Return [X, Y] of the center of cell containing provided text 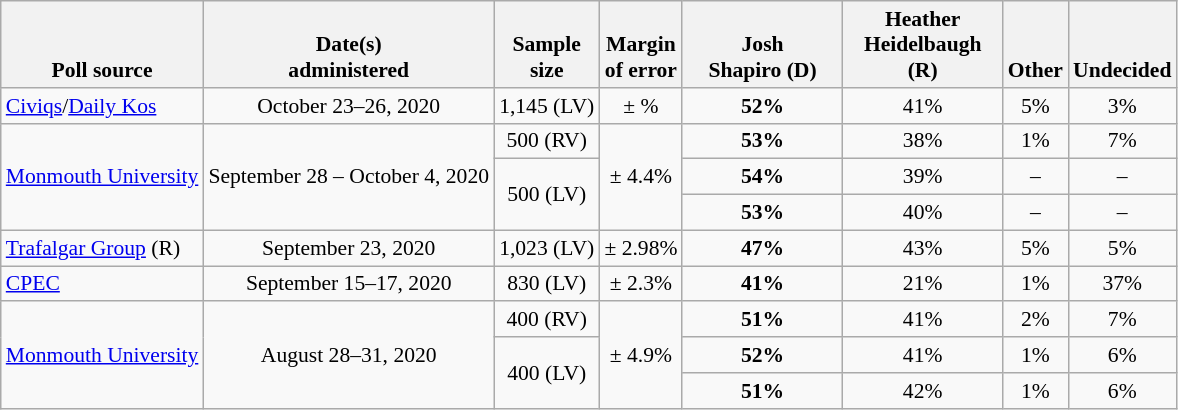
39% [923, 177]
40% [923, 213]
October 23–26, 2020 [348, 106]
400 (LV) [546, 372]
± 4.9% [640, 356]
± 2.98% [640, 248]
1,145 (LV) [546, 106]
August 28–31, 2020 [348, 356]
± 4.4% [640, 176]
Other [1036, 44]
54% [762, 177]
2% [1036, 320]
42% [923, 391]
500 (RV) [546, 141]
September 28 – October 4, 2020 [348, 176]
37% [1122, 284]
400 (RV) [546, 320]
Samplesize [546, 44]
21% [923, 284]
± 2.3% [640, 284]
1,023 (LV) [546, 248]
Date(s)administered [348, 44]
38% [923, 141]
± % [640, 106]
CPEC [102, 284]
September 15–17, 2020 [348, 284]
JoshShapiro (D) [762, 44]
Undecided [1122, 44]
43% [923, 248]
500 (LV) [546, 194]
HeatherHeidelbaugh (R) [923, 44]
Trafalgar Group (R) [102, 248]
830 (LV) [546, 284]
September 23, 2020 [348, 248]
Civiqs/Daily Kos [102, 106]
47% [762, 248]
Marginof error [640, 44]
Poll source [102, 44]
3% [1122, 106]
